Locate the cell with the specified text and output its [X, Y] center coordinate. 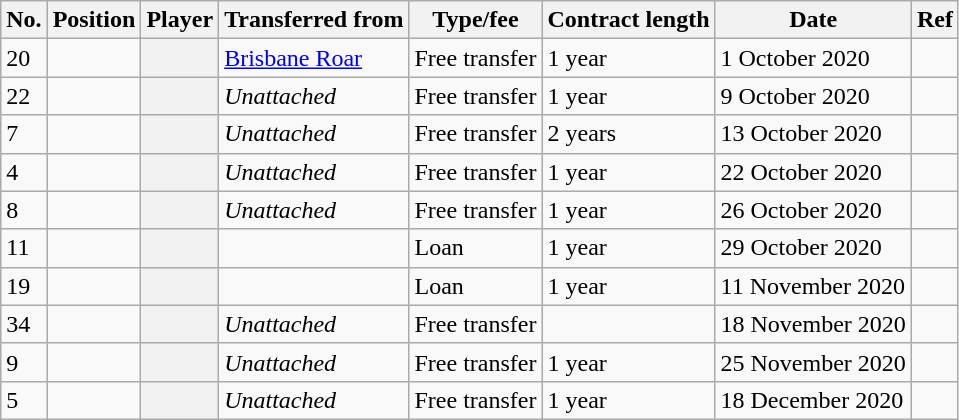
Ref [934, 20]
4 [24, 172]
Contract length [628, 20]
Position [94, 20]
26 October 2020 [813, 210]
29 October 2020 [813, 248]
11 [24, 248]
Transferred from [314, 20]
7 [24, 134]
18 December 2020 [813, 400]
13 October 2020 [813, 134]
22 [24, 96]
Date [813, 20]
25 November 2020 [813, 362]
Type/fee [476, 20]
1 October 2020 [813, 58]
5 [24, 400]
2 years [628, 134]
Brisbane Roar [314, 58]
11 November 2020 [813, 286]
9 [24, 362]
18 November 2020 [813, 324]
9 October 2020 [813, 96]
22 October 2020 [813, 172]
No. [24, 20]
34 [24, 324]
Player [180, 20]
20 [24, 58]
19 [24, 286]
8 [24, 210]
